Capture the cell that displays the provided text and extract its [X, Y] central coordinate. 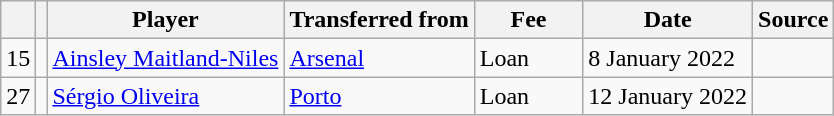
27 [18, 96]
15 [18, 58]
8 January 2022 [668, 58]
12 January 2022 [668, 96]
Sérgio Oliveira [166, 96]
Date [668, 20]
Ainsley Maitland-Niles [166, 58]
Arsenal [379, 58]
Player [166, 20]
Porto [379, 96]
Source [794, 20]
Transferred from [379, 20]
Fee [528, 20]
